Pinpoint the cell where the given text exists, returning its (x, y) midpoint coordinate. 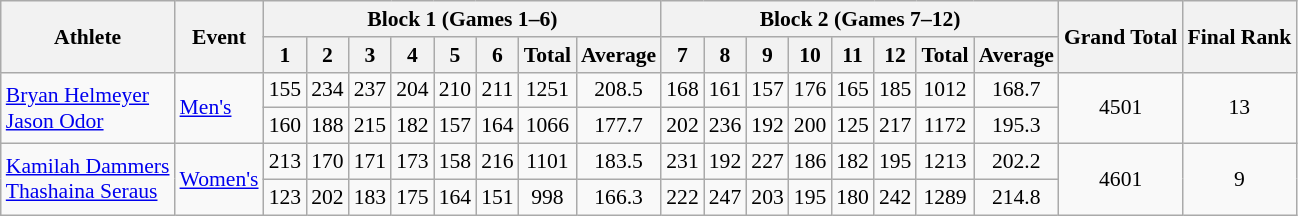
1172 (944, 126)
183.5 (618, 162)
4501 (1120, 108)
247 (726, 197)
176 (810, 90)
234 (328, 90)
211 (498, 90)
216 (498, 162)
8 (726, 55)
6 (498, 55)
200 (810, 126)
1 (286, 55)
173 (412, 162)
Athlete (88, 36)
222 (682, 197)
180 (852, 197)
171 (370, 162)
5 (456, 55)
Block 2 (Games 7–12) (860, 19)
175 (412, 197)
242 (896, 197)
7 (682, 55)
13 (1239, 108)
166.3 (618, 197)
231 (682, 162)
215 (370, 126)
161 (726, 90)
Event (220, 36)
155 (286, 90)
195.3 (1016, 126)
Bryan HelmeyerJason Odor (88, 108)
236 (726, 126)
237 (370, 90)
203 (768, 197)
217 (896, 126)
183 (370, 197)
10 (810, 55)
160 (286, 126)
151 (498, 197)
4601 (1120, 180)
12 (896, 55)
123 (286, 197)
168.7 (1016, 90)
210 (456, 90)
202.2 (1016, 162)
125 (852, 126)
4 (412, 55)
1101 (548, 162)
Final Rank (1239, 36)
170 (328, 162)
204 (412, 90)
214.8 (1016, 197)
Men's (220, 108)
158 (456, 162)
165 (852, 90)
Grand Total (1120, 36)
227 (768, 162)
185 (896, 90)
3 (370, 55)
186 (810, 162)
998 (548, 197)
Kamilah DammersThashaina Seraus (88, 180)
11 (852, 55)
2 (328, 55)
1213 (944, 162)
1012 (944, 90)
1066 (548, 126)
213 (286, 162)
188 (328, 126)
Block 1 (Games 1–6) (463, 19)
208.5 (618, 90)
Women's (220, 180)
168 (682, 90)
1251 (548, 90)
1289 (944, 197)
177.7 (618, 126)
